Find where the given text appears and provide that cell's center as (X, Y) coordinate. 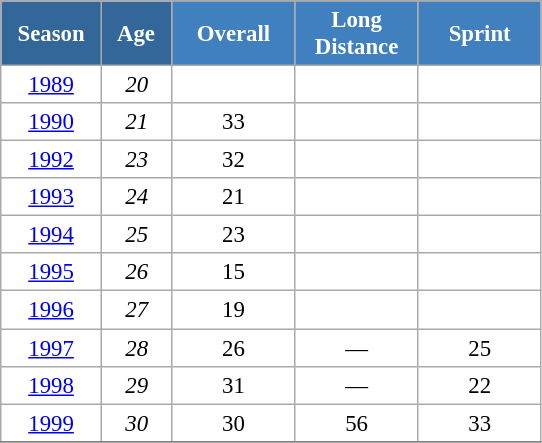
1995 (52, 273)
Overall (234, 34)
19 (234, 310)
Long Distance (356, 34)
31 (234, 385)
1999 (52, 423)
1989 (52, 85)
1997 (52, 348)
28 (136, 348)
Season (52, 34)
15 (234, 273)
29 (136, 385)
1994 (52, 235)
27 (136, 310)
1990 (52, 122)
Sprint (480, 34)
20 (136, 85)
32 (234, 160)
24 (136, 197)
1996 (52, 310)
22 (480, 385)
1998 (52, 385)
1992 (52, 160)
1993 (52, 197)
Age (136, 34)
56 (356, 423)
